Return [X, Y] of the center of cell containing provided text 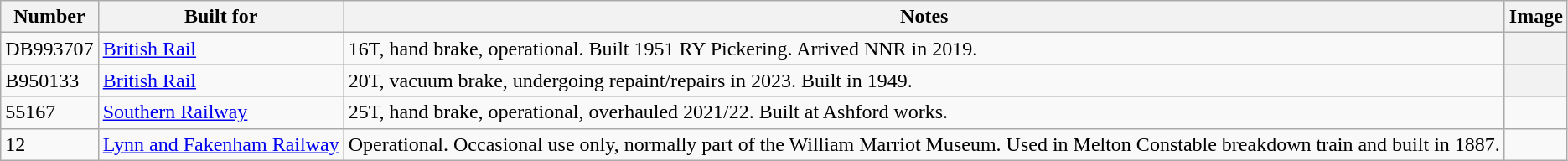
Notes [924, 17]
DB993707 [49, 49]
25T, hand brake, operational, overhauled 2021/22. Built at Ashford works. [924, 112]
20T, vacuum brake, undergoing repaint/repairs in 2023. Built in 1949. [924, 80]
Southern Railway [221, 112]
16T, hand brake, operational. Built 1951 RY Pickering. Arrived NNR in 2019. [924, 49]
Image [1535, 17]
Number [49, 17]
55167 [49, 112]
Operational. Occasional use only, normally part of the William Marriot Museum. Used in Melton Constable breakdown train and built in 1887. [924, 144]
12 [49, 144]
Lynn and Fakenham Railway [221, 144]
Built for [221, 17]
B950133 [49, 80]
